Find where the given text appears and provide that cell's center as (X, Y) coordinate. 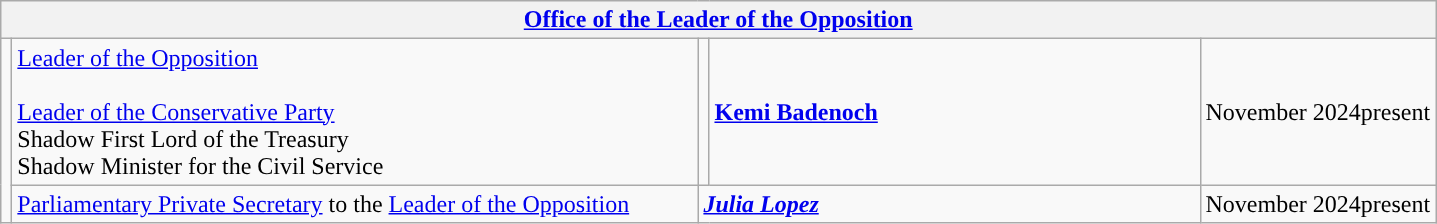
Parliamentary Private Secretary to the Leader of the Opposition (355, 204)
Julia Lopez (949, 204)
Kemi Badenoch (954, 112)
Office of the Leader of the Opposition (718, 20)
Leader of the OppositionLeader of the Conservative PartyShadow First Lord of the TreasuryShadow Minister for the Civil Service (355, 112)
